Return (X, Y) of the center of cell containing provided text 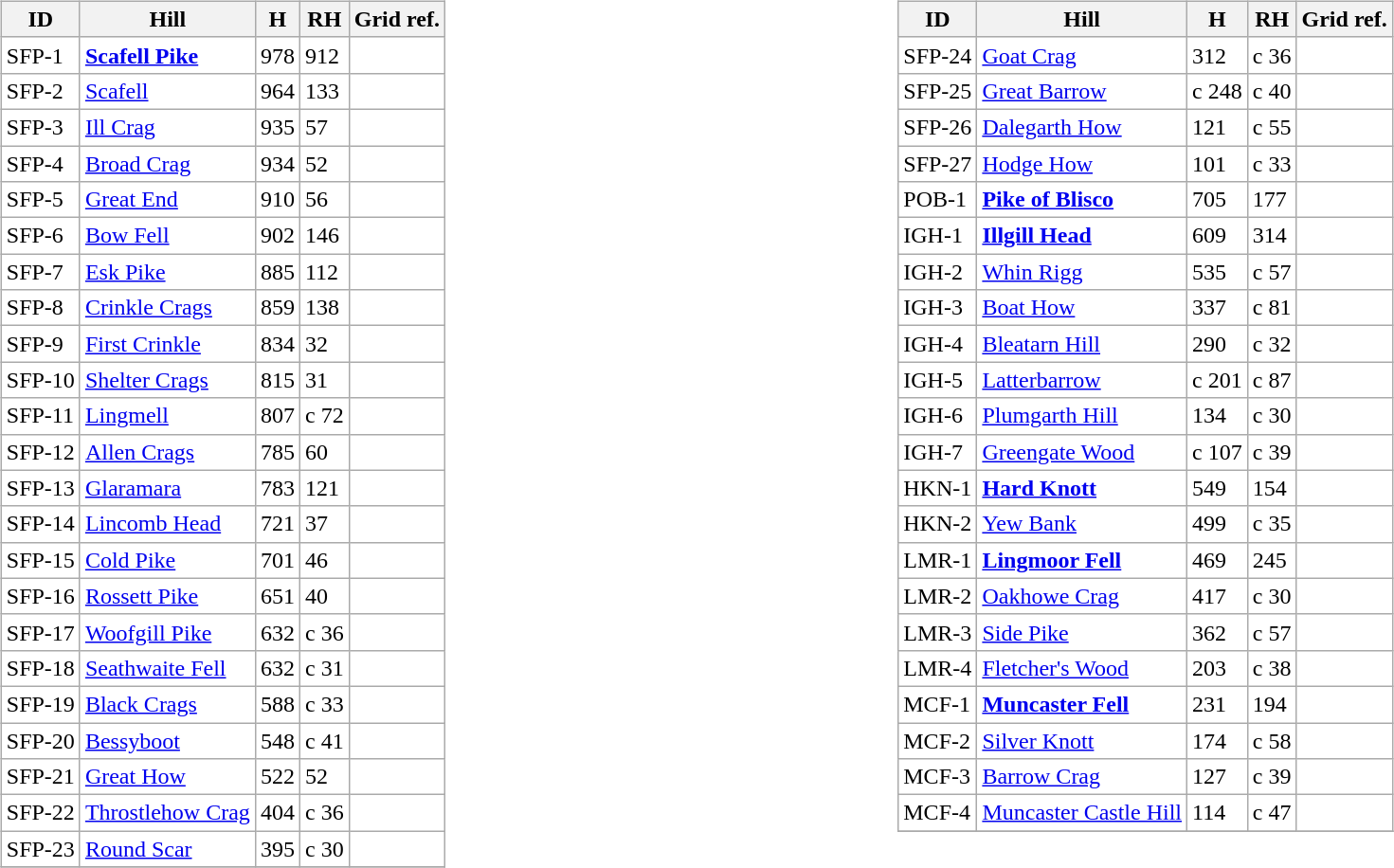
31 (324, 380)
IGH-4 (938, 344)
Barrow Crag (1082, 777)
c 40 (1272, 91)
Latterbarrow (1082, 380)
783 (277, 488)
548 (277, 740)
Lingmell (167, 416)
549 (1218, 488)
Woofgill Pike (167, 632)
469 (1218, 560)
312 (1218, 55)
337 (1218, 308)
807 (277, 416)
Silver Knott (1082, 740)
Yew Bank (1082, 524)
IGH-3 (938, 308)
701 (277, 560)
46 (324, 560)
Black Crags (167, 704)
417 (1218, 596)
Boat How (1082, 308)
LMR-1 (938, 560)
SFP-18 (40, 668)
Muncaster Castle Hill (1082, 813)
SFP-14 (40, 524)
SFP-8 (40, 308)
Allen Crags (167, 452)
721 (277, 524)
SFP-17 (40, 632)
Hodge How (1082, 164)
First Crinkle (167, 344)
SFP-19 (40, 704)
Scafell Pike (167, 55)
IGH-5 (938, 380)
Lincomb Head (167, 524)
133 (324, 91)
Ill Crag (167, 127)
SFP-27 (938, 164)
56 (324, 200)
Great Barrow (1082, 91)
912 (324, 55)
Scafell (167, 91)
Great How (167, 777)
815 (277, 380)
935 (277, 127)
112 (324, 272)
885 (277, 272)
c 72 (324, 416)
SFP-6 (40, 236)
834 (277, 344)
651 (277, 596)
HKN-2 (938, 524)
127 (1218, 777)
SFP-23 (40, 849)
522 (277, 777)
37 (324, 524)
Lingmoor Fell (1082, 560)
177 (1272, 200)
c 58 (1272, 740)
IGH-2 (938, 272)
c 31 (324, 668)
Esk Pike (167, 272)
60 (324, 452)
LMR-4 (938, 668)
Seathwaite Fell (167, 668)
SFP-10 (40, 380)
c 35 (1272, 524)
Bessyboot (167, 740)
134 (1218, 416)
588 (277, 704)
910 (277, 200)
SFP-16 (40, 596)
SFP-7 (40, 272)
SFP-15 (40, 560)
c 41 (324, 740)
Shelter Crags (167, 380)
Bow Fell (167, 236)
SFP-2 (40, 91)
Glaramara (167, 488)
859 (277, 308)
Cold Pike (167, 560)
Crinkle Crags (167, 308)
Rossett Pike (167, 596)
SFP-11 (40, 416)
194 (1272, 704)
SFP-1 (40, 55)
Muncaster Fell (1082, 704)
Side Pike (1082, 632)
57 (324, 127)
609 (1218, 236)
535 (1218, 272)
203 (1218, 668)
Broad Crag (167, 164)
SFP-13 (40, 488)
c 87 (1272, 380)
c 107 (1218, 452)
c 201 (1218, 380)
Plumgarth Hill (1082, 416)
245 (1272, 560)
Pike of Blisco (1082, 200)
SFP-24 (938, 55)
Great End (167, 200)
362 (1218, 632)
SFP-20 (40, 740)
LMR-3 (938, 632)
Oakhowe Crag (1082, 596)
MCF-1 (938, 704)
SFP-3 (40, 127)
Bleatarn Hill (1082, 344)
902 (277, 236)
Goat Crag (1082, 55)
146 (324, 236)
404 (277, 813)
SFP-25 (938, 91)
114 (1218, 813)
MCF-3 (938, 777)
SFP-12 (40, 452)
705 (1218, 200)
40 (324, 596)
IGH-7 (938, 452)
HKN-1 (938, 488)
IGH-1 (938, 236)
SFP-5 (40, 200)
POB-1 (938, 200)
138 (324, 308)
978 (277, 55)
Dalegarth How (1082, 127)
c 38 (1272, 668)
SFP-26 (938, 127)
SFP-4 (40, 164)
SFP-22 (40, 813)
Whin Rigg (1082, 272)
395 (277, 849)
SFP-21 (40, 777)
c 81 (1272, 308)
c 248 (1218, 91)
Fletcher's Wood (1082, 668)
MCF-4 (938, 813)
SFP-9 (40, 344)
Illgill Head (1082, 236)
314 (1272, 236)
MCF-2 (938, 740)
Round Scar (167, 849)
934 (277, 164)
174 (1218, 740)
c 47 (1272, 813)
964 (277, 91)
32 (324, 344)
c 32 (1272, 344)
Greengate Wood (1082, 452)
c 55 (1272, 127)
101 (1218, 164)
290 (1218, 344)
LMR-2 (938, 596)
785 (277, 452)
Throstlehow Crag (167, 813)
231 (1218, 704)
499 (1218, 524)
Hard Knott (1082, 488)
IGH-6 (938, 416)
154 (1272, 488)
